Locate the cell with the specified text and output its (X, Y) center coordinate. 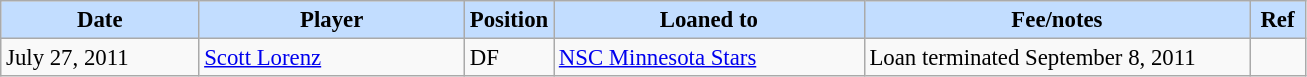
NSC Minnesota Stars (710, 58)
Player (332, 20)
DF (508, 58)
Position (508, 20)
July 27, 2011 (100, 58)
Date (100, 20)
Fee/notes (1057, 20)
Scott Lorenz (332, 58)
Loaned to (710, 20)
Ref (1278, 20)
Loan terminated September 8, 2011 (1057, 58)
